Detect which cell encompasses the target text, then output its (X, Y) center coordinate. 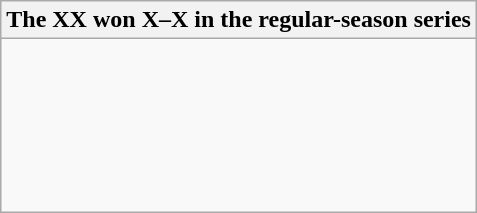
The XX won X–X in the regular-season series (239, 20)
